Find where the given text appears and provide that cell's center as [X, Y] coordinate. 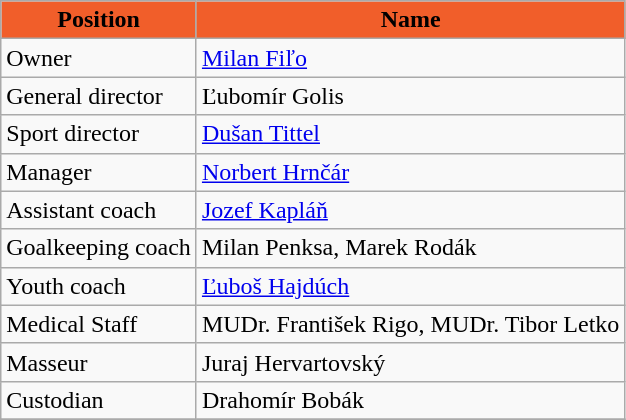
Goalkeeping coach [99, 248]
Manager [99, 172]
Name [410, 20]
Owner [99, 58]
Sport director [99, 134]
Masseur [99, 362]
Position [99, 20]
Custodian [99, 400]
Dušan Tittel [410, 134]
MUDr. František Rigo, MUDr. Tibor Letko [410, 324]
Milan Penksa, Marek Rodák [410, 248]
Norbert Hrnčár [410, 172]
General director [99, 96]
Youth coach [99, 286]
Drahomír Bobák [410, 400]
Juraj Hervartovský [410, 362]
Jozef Kapláň [410, 210]
Ľuboš Hajdúch [410, 286]
Medical Staff [99, 324]
Milan Fiľo [410, 58]
Assistant coach [99, 210]
Ľubomír Golis [410, 96]
